Identify which cell holds the provided text, then report its [x, y] central coordinate. 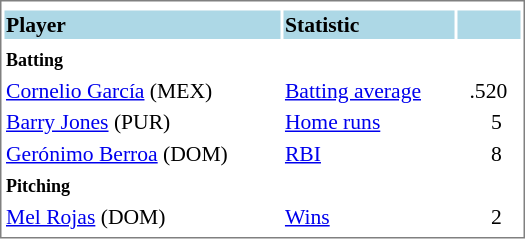
8 [488, 154]
Statistic [368, 24]
RBI [368, 154]
Batting [142, 59]
Cornelio García (MEX) [142, 90]
Home runs [368, 122]
Player [142, 24]
5 [488, 122]
Barry Jones (PUR) [142, 122]
Pitching [142, 185]
Gerónimo Berroa (DOM) [142, 154]
2 [488, 216]
Batting average [368, 90]
.520 [488, 90]
Mel Rojas (DOM) [142, 216]
Wins [368, 216]
